Return [x, y] of the center of cell containing provided text 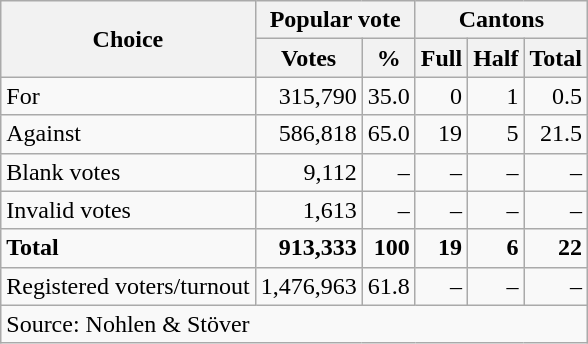
0.5 [556, 96]
Blank votes [128, 172]
913,333 [308, 248]
5 [496, 134]
100 [388, 248]
Cantons [501, 20]
Votes [308, 58]
Source: Nohlen & Stöver [294, 324]
For [128, 96]
6 [496, 248]
Full [441, 58]
1,476,963 [308, 286]
Choice [128, 39]
35.0 [388, 96]
Against [128, 134]
0 [441, 96]
9,112 [308, 172]
61.8 [388, 286]
21.5 [556, 134]
1 [496, 96]
Half [496, 58]
Popular vote [335, 20]
65.0 [388, 134]
Invalid votes [128, 210]
22 [556, 248]
315,790 [308, 96]
586,818 [308, 134]
Registered voters/turnout [128, 286]
% [388, 58]
1,613 [308, 210]
